Identify which cell holds the provided text, then report its (X, Y) central coordinate. 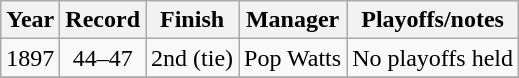
No playoffs held (433, 58)
Record (103, 20)
Year (30, 20)
Finish (192, 20)
1897 (30, 58)
Manager (293, 20)
Playoffs/notes (433, 20)
Pop Watts (293, 58)
44–47 (103, 58)
2nd (tie) (192, 58)
